Find where the given text appears and provide that cell's center as (x, y) coordinate. 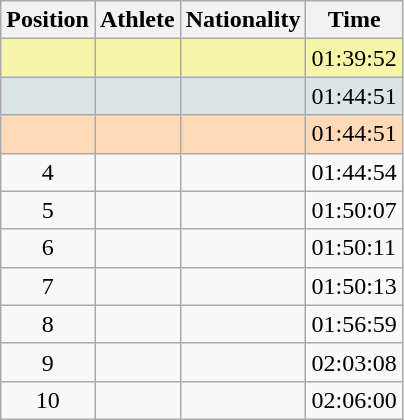
Nationality (243, 20)
01:50:11 (354, 248)
10 (48, 400)
01:50:13 (354, 286)
7 (48, 286)
01:44:54 (354, 172)
Athlete (137, 20)
Position (48, 20)
02:03:08 (354, 362)
01:50:07 (354, 210)
8 (48, 324)
6 (48, 248)
01:56:59 (354, 324)
9 (48, 362)
5 (48, 210)
02:06:00 (354, 400)
Time (354, 20)
4 (48, 172)
01:39:52 (354, 58)
